Determine the (x, y) coordinate at the center of the cell enclosing the given text.  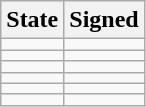
Signed (104, 20)
State (32, 20)
